Return (x, y) of the center of cell containing provided text 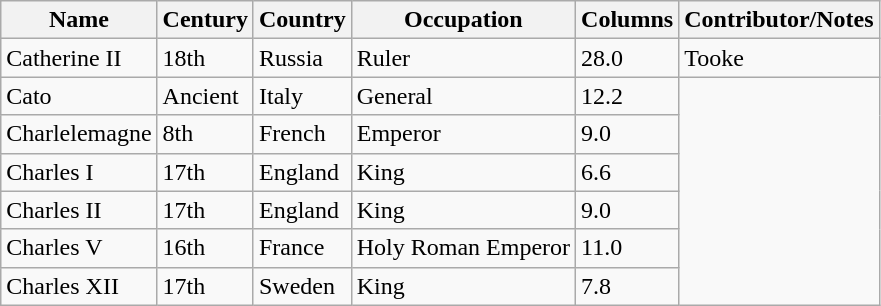
11.0 (628, 248)
Cato (79, 96)
6.6 (628, 172)
Italy (302, 96)
Columns (628, 20)
Tooke (779, 58)
Charles II (79, 210)
16th (205, 248)
Charlelemagne (79, 134)
Charles V (79, 248)
Charles XII (79, 286)
Contributor/Notes (779, 20)
Sweden (302, 286)
General (463, 96)
Century (205, 20)
8th (205, 134)
Holy Roman Emperor (463, 248)
Occupation (463, 20)
Emperor (463, 134)
28.0 (628, 58)
Russia (302, 58)
Ruler (463, 58)
French (302, 134)
France (302, 248)
7.8 (628, 286)
18th (205, 58)
Ancient (205, 96)
Country (302, 20)
12.2 (628, 96)
Charles I (79, 172)
Catherine II (79, 58)
Name (79, 20)
